Detect which cell encompasses the target text, then output its (X, Y) center coordinate. 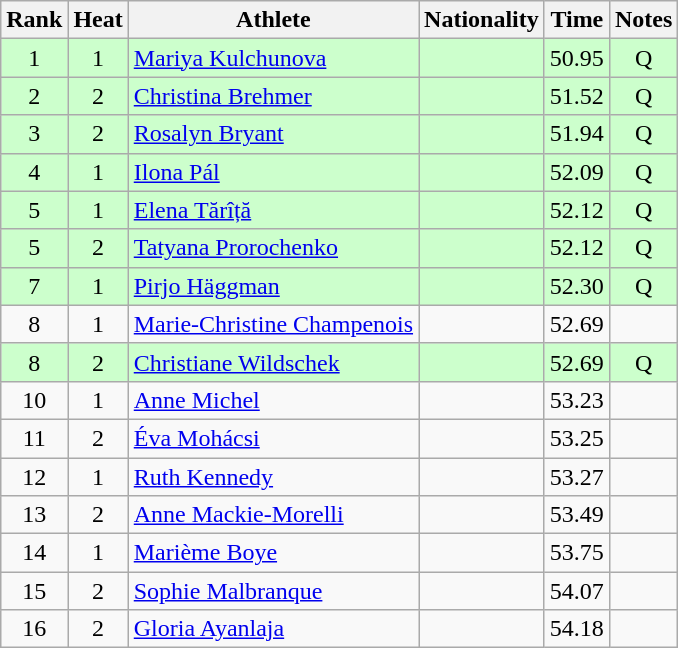
4 (34, 172)
54.07 (576, 591)
53.75 (576, 553)
Gloria Ayanlaja (273, 629)
3 (34, 134)
Rosalyn Bryant (273, 134)
54.18 (576, 629)
Christina Brehmer (273, 96)
Marième Boye (273, 553)
Heat (98, 20)
Christiane Wildschek (273, 362)
53.23 (576, 400)
52.09 (576, 172)
53.25 (576, 438)
50.95 (576, 58)
10 (34, 400)
51.94 (576, 134)
Anne Michel (273, 400)
Ilona Pál (273, 172)
13 (34, 515)
51.52 (576, 96)
Notes (643, 20)
15 (34, 591)
53.49 (576, 515)
11 (34, 438)
14 (34, 553)
Rank (34, 20)
Tatyana Prorochenko (273, 248)
53.27 (576, 477)
Mariya Kulchunova (273, 58)
Ruth Kennedy (273, 477)
Marie-Christine Champenois (273, 324)
16 (34, 629)
Athlete (273, 20)
7 (34, 286)
Pirjo Häggman (273, 286)
Time (576, 20)
Nationality (482, 20)
52.30 (576, 286)
Anne Mackie-Morelli (273, 515)
Elena Tărîță (273, 210)
Éva Mohácsi (273, 438)
Sophie Malbranque (273, 591)
12 (34, 477)
